Return the (X, Y) coordinate for the center point of the cell that contains the specified text.  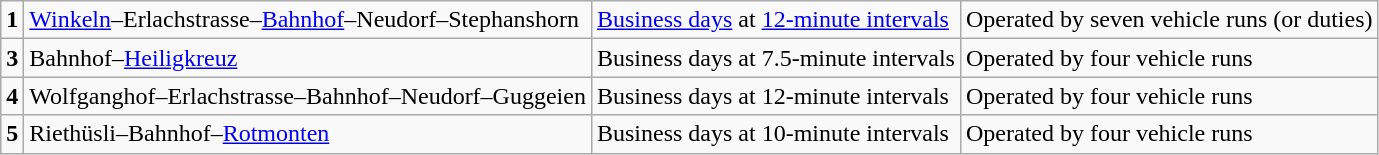
Riethüsli–Bahnhof–Rotmonten (308, 134)
Business days at 7.5-minute intervals (776, 58)
Business days at 10-minute intervals (776, 134)
Operated by seven vehicle runs (or duties) (1169, 20)
4 (12, 96)
5 (12, 134)
Bahnhof–Heiligkreuz (308, 58)
1 (12, 20)
Winkeln–Erlachstrasse–Bahnhof–Neudorf–Stephanshorn (308, 20)
Wolfganghof–Erlachstrasse–Bahnhof–Neudorf–Guggeien (308, 96)
3 (12, 58)
